From the cell containing the given text, extract its center point as [X, Y] coordinate. 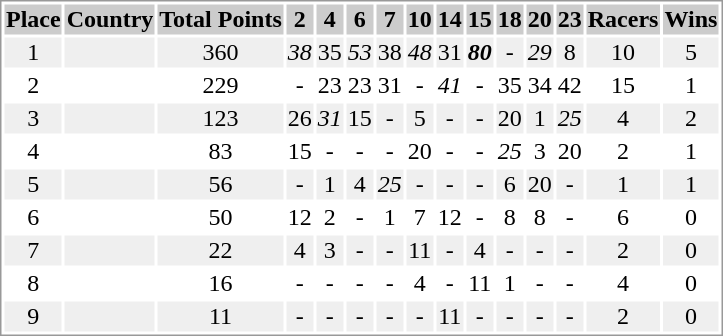
26 [300, 119]
360 [220, 53]
Place [33, 19]
Racers [623, 19]
Country [110, 19]
14 [450, 19]
9 [33, 317]
80 [480, 53]
83 [220, 151]
Wins [691, 19]
56 [220, 185]
16 [220, 283]
229 [220, 85]
34 [540, 85]
42 [570, 85]
29 [540, 53]
41 [450, 85]
Total Points [220, 19]
22 [220, 251]
48 [420, 53]
50 [220, 217]
18 [510, 19]
123 [220, 119]
53 [360, 53]
